Provide the (X, Y) coordinate of the cell's center where the given text is located.  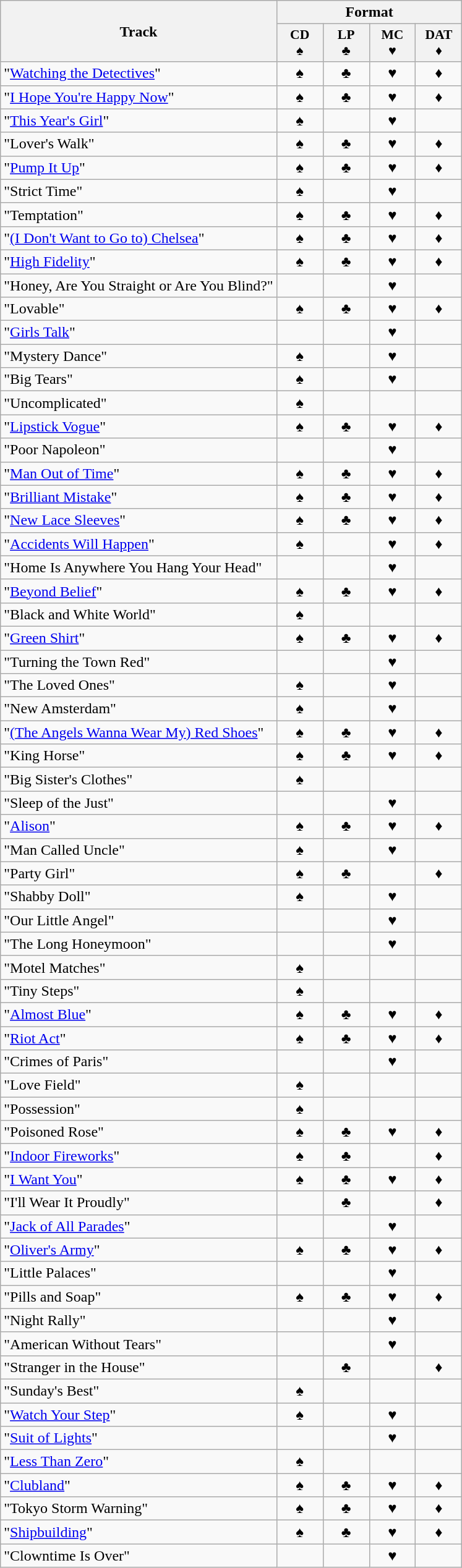
"Alison" (139, 826)
"Clowntime Is Over" (139, 1556)
"Lover's Walk" (139, 144)
"Tokyo Storm Warning" (139, 1509)
"Jack of All Parades" (139, 1226)
"Uncomplicated" (139, 403)
"Love Field" (139, 1085)
Track (139, 31)
"Tiny Steps" (139, 991)
"Oliver's Army" (139, 1250)
"Poor Napoleon" (139, 450)
LP♣ (346, 43)
"Accidents Will Happen" (139, 544)
"Sunday's Best" (139, 1391)
"New Amsterdam" (139, 709)
"Sleep of the Just" (139, 803)
"This Year's Girl" (139, 121)
DAT♦ (439, 43)
"High Fidelity" (139, 261)
"Brilliant Mistake" (139, 497)
"Possession" (139, 1109)
"Clubland" (139, 1485)
"Shabby Doll" (139, 897)
"Green Shirt" (139, 638)
"Man Called Uncle" (139, 850)
"Strict Time" (139, 191)
"Home Is Anywhere You Hang Your Head" (139, 567)
"Turning the Town Red" (139, 662)
"Shipbuilding" (139, 1532)
"Little Palaces" (139, 1273)
"Watch Your Step" (139, 1415)
"Black and White World" (139, 614)
CD ♠ (299, 43)
"Riot Act" (139, 1038)
"American Without Tears" (139, 1344)
"Motel Matches" (139, 967)
"Big Tears" (139, 379)
"Indoor Fireworks" (139, 1156)
"Our Little Angel" (139, 920)
"Night Rally" (139, 1320)
"Mystery Dance" (139, 356)
"Beyond Belief" (139, 591)
"I'll Wear It Proudly" (139, 1203)
MC♥ (392, 43)
"Man Out of Time" (139, 473)
"The Loved Ones" (139, 685)
"The Long Honeymoon" (139, 944)
"Almost Blue" (139, 1014)
Format (369, 12)
"Poisoned Rose" (139, 1132)
"Temptation" (139, 214)
"Big Sister's Clothes" (139, 779)
"(I Don't Want to Go to) Chelsea" (139, 238)
"I Hope You're Happy Now" (139, 97)
"(The Angels Wanna Wear My) Red Shoes" (139, 732)
"Honey, Are You Straight or Are You Blind?" (139, 285)
"Girls Talk" (139, 333)
"I Want You" (139, 1179)
"Pump It Up" (139, 167)
"Less Than Zero" (139, 1462)
"Party Girl" (139, 873)
"Stranger in the House" (139, 1367)
"Watching the Detectives" (139, 74)
"Lovable" (139, 309)
"New Lace Sleeves" (139, 520)
"Pills and Soap" (139, 1297)
"King Horse" (139, 756)
"Lipstick Vogue" (139, 426)
"Suit of Lights" (139, 1438)
"Crimes of Paris" (139, 1062)
